Output the (X, Y) coordinate of the center of the cell containing the given text.  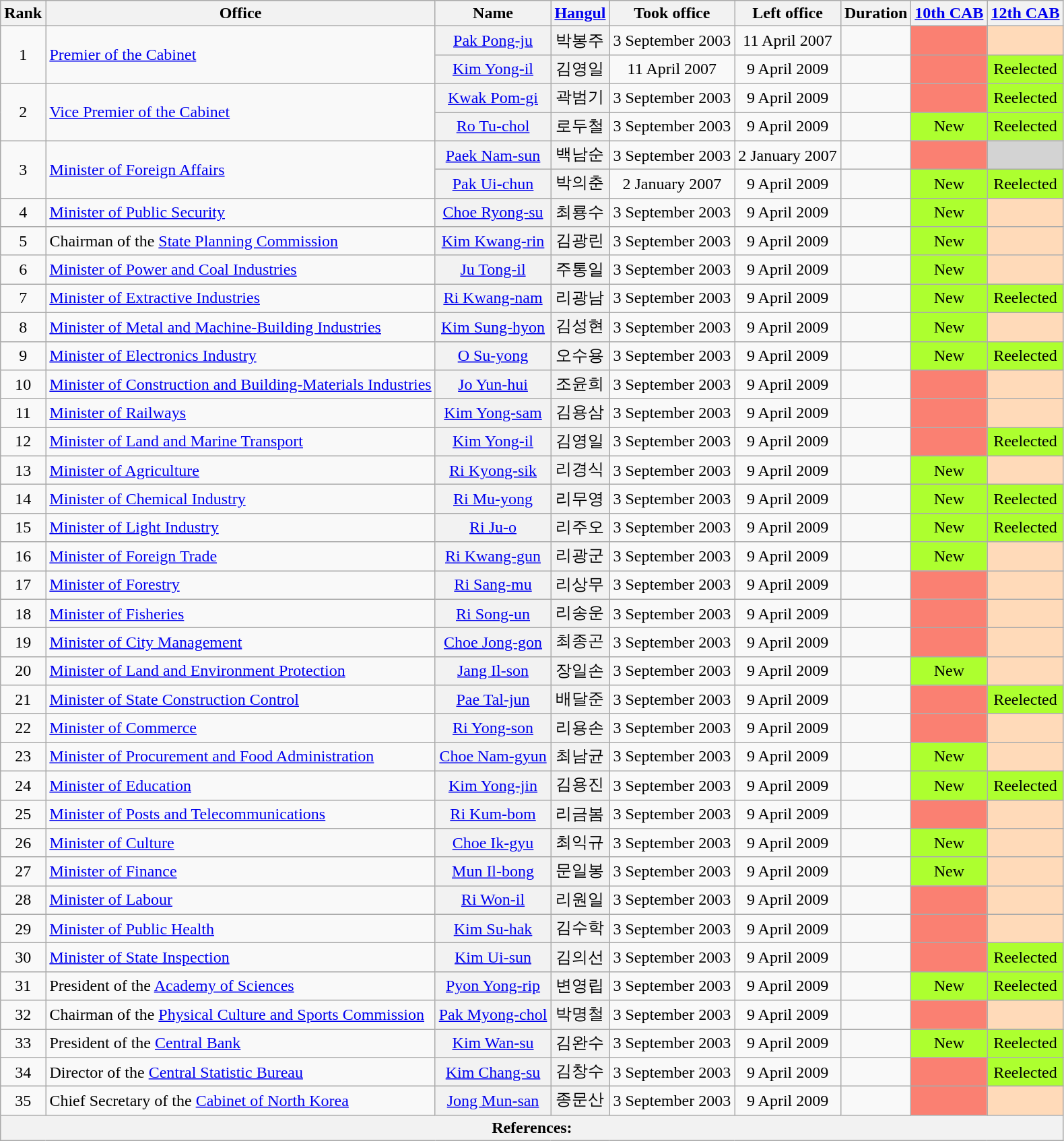
14 (23, 499)
Pak Myong-chol (493, 1015)
박봉주 (580, 40)
35 (23, 1101)
Name (493, 13)
Kim Su-hak (493, 929)
Jong Mun-san (493, 1101)
Paek Nam-sun (493, 155)
박명철 (580, 1015)
리상무 (580, 586)
Minister of Posts and Telecommunications (240, 815)
24 (23, 785)
Minister of Public Health (240, 929)
Minister of Foreign Trade (240, 556)
리광군 (580, 556)
오수용 (580, 355)
최룡수 (580, 213)
리주오 (580, 528)
배달준 (580, 700)
Took office (672, 13)
Minister of Light Industry (240, 528)
Minister of Labour (240, 901)
Left office (788, 13)
Minister of Extractive Industries (240, 299)
2 (23, 112)
13 (23, 470)
25 (23, 815)
Pyon Yong-rip (493, 986)
리무영 (580, 499)
19 (23, 642)
4 (23, 213)
Ri Yong-son (493, 728)
Minister of Procurement and Food Administration (240, 757)
Minister of Fisheries (240, 614)
15 (23, 528)
10th CAB (950, 13)
Minister of Land and Marine Transport (240, 442)
12th CAB (1025, 13)
김성현 (580, 327)
7 (23, 299)
Kim Kwang-rin (493, 241)
Minister of Agriculture (240, 470)
리경식 (580, 470)
17 (23, 586)
Office (240, 13)
김의선 (580, 957)
Hangul (580, 13)
References: (532, 1128)
리원일 (580, 901)
Ri Mu-yong (493, 499)
Premier of the Cabinet (240, 55)
리광남 (580, 299)
33 (23, 1043)
Pak Ui-chun (493, 184)
Ri Sang-mu (493, 586)
30 (23, 957)
22 (23, 728)
Jo Yun-hui (493, 385)
Kim Yong-jin (493, 785)
Kim Wan-su (493, 1043)
Kwak Pom-gi (493, 98)
6 (23, 269)
Jang Il-son (493, 670)
Minister of State Inspection (240, 957)
Rank (23, 13)
O Su-yong (493, 355)
Minister of Railways (240, 413)
27 (23, 871)
32 (23, 1015)
Minister of Finance (240, 871)
Minister of State Construction Control (240, 700)
Minister of Forestry (240, 586)
Ri Kwang-gun (493, 556)
31 (23, 986)
Ri Song-un (493, 614)
Choe Ik-gyu (493, 843)
Choe Ryong-su (493, 213)
20 (23, 670)
박의춘 (580, 184)
Kim Chang-su (493, 1072)
Mun Il-bong (493, 871)
26 (23, 843)
김광린 (580, 241)
29 (23, 929)
리용손 (580, 728)
16 (23, 556)
리송운 (580, 614)
President of the Academy of Sciences (240, 986)
종문산 (580, 1101)
Ri Kyong-sik (493, 470)
Chairman of the State Planning Commission (240, 241)
Minister of Foreign Affairs (240, 170)
최종곤 (580, 642)
8 (23, 327)
Minister of Electronics Industry (240, 355)
조윤희 (580, 385)
곽범기 (580, 98)
김용삼 (580, 413)
Kim Ui-sun (493, 957)
5 (23, 241)
Ri Kwang-nam (493, 299)
리금봄 (580, 815)
Minister of Construction and Building-Materials Industries (240, 385)
Minister of Chemical Industry (240, 499)
3 (23, 170)
Minister of Metal and Machine-Building Industries (240, 327)
Kim Yong-sam (493, 413)
Chief Secretary of the Cabinet of North Korea (240, 1101)
변영립 (580, 986)
Ju Tong-il (493, 269)
Minister of Culture (240, 843)
김수학 (580, 929)
주통일 (580, 269)
Vice Premier of the Cabinet (240, 112)
Chairman of the Physical Culture and Sports Commission (240, 1015)
Ri Kum-bom (493, 815)
Kim Sung-hyon (493, 327)
34 (23, 1072)
Pak Pong-ju (493, 40)
23 (23, 757)
12 (23, 442)
10 (23, 385)
김완수 (580, 1043)
Minister of City Management (240, 642)
로두철 (580, 127)
최남균 (580, 757)
Minister of Education (240, 785)
김창수 (580, 1072)
President of the Central Bank (240, 1043)
Ri Won-il (493, 901)
Minister of Power and Coal Industries (240, 269)
28 (23, 901)
Minister of Public Security (240, 213)
Director of the Central Statistic Bureau (240, 1072)
김용진 (580, 785)
백남순 (580, 155)
9 (23, 355)
Minister of Land and Environment Protection (240, 670)
Ri Ju-o (493, 528)
장일손 (580, 670)
1 (23, 55)
Ro Tu-chol (493, 127)
Pae Tal-jun (493, 700)
Duration (875, 13)
Choe Nam-gyun (493, 757)
18 (23, 614)
문일봉 (580, 871)
21 (23, 700)
Minister of Commerce (240, 728)
Choe Jong-gon (493, 642)
11 (23, 413)
최익규 (580, 843)
